For the text-containing cell, return its midpoint in [x, y] coordinate format. 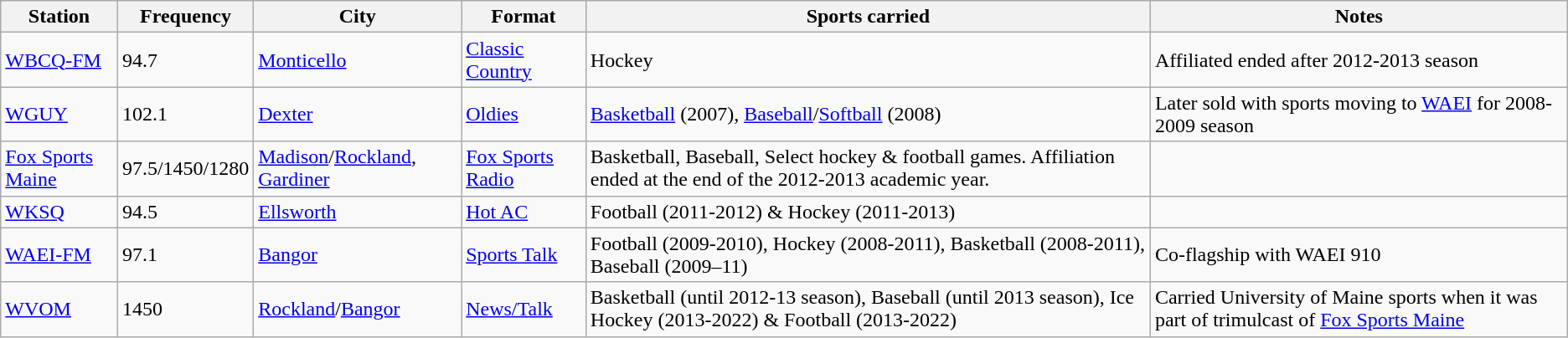
Sports carried [868, 17]
WAEI-FM [59, 254]
Rockland/Bangor [358, 310]
Hot AC [524, 212]
Format [524, 17]
Hockey [868, 60]
Co-flagship with WAEI 910 [1359, 254]
News/Talk [524, 310]
Classic Country [524, 60]
Football (2011-2012) & Hockey (2011-2013) [868, 212]
Basketball, Baseball, Select hockey & football games. Affiliation ended at the end of the 2012-2013 academic year. [868, 169]
97.1 [185, 254]
102.1 [185, 114]
94.5 [185, 212]
94.7 [185, 60]
Notes [1359, 17]
WVOM [59, 310]
Sports Talk [524, 254]
Fox Sports Radio [524, 169]
1450 [185, 310]
WGUY [59, 114]
Bangor [358, 254]
Fox Sports Maine [59, 169]
Madison/Rockland, Gardiner [358, 169]
Monticello [358, 60]
Affiliated ended after 2012-2013 season [1359, 60]
Basketball (until 2012-13 season), Baseball (until 2013 season), Ice Hockey (2013-2022) & Football (2013-2022) [868, 310]
Football (2009-2010), Hockey (2008-2011), Basketball (2008-2011), Baseball (2009–11) [868, 254]
Station [59, 17]
Basketball (2007), Baseball/Softball (2008) [868, 114]
City [358, 17]
97.5/1450/1280 [185, 169]
Ellsworth [358, 212]
WBCQ-FM [59, 60]
Carried University of Maine sports when it was part of trimulcast of Fox Sports Maine [1359, 310]
Frequency [185, 17]
Oldies [524, 114]
Later sold with sports moving to WAEI for 2008-2009 season [1359, 114]
Dexter [358, 114]
WKSQ [59, 212]
